Pinpoint the cell where the given text exists, returning its (x, y) midpoint coordinate. 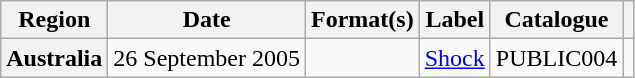
Catalogue (556, 20)
PUBLIC004 (556, 58)
Date (207, 20)
Shock (454, 58)
Region (54, 20)
Format(s) (363, 20)
Label (454, 20)
Australia (54, 58)
26 September 2005 (207, 58)
